Output the [X, Y] coordinate of the center of the cell containing the given text.  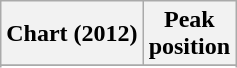
Peakposition [189, 34]
Chart (2012) [72, 34]
